Identify which cell holds the provided text, then report its (X, Y) central coordinate. 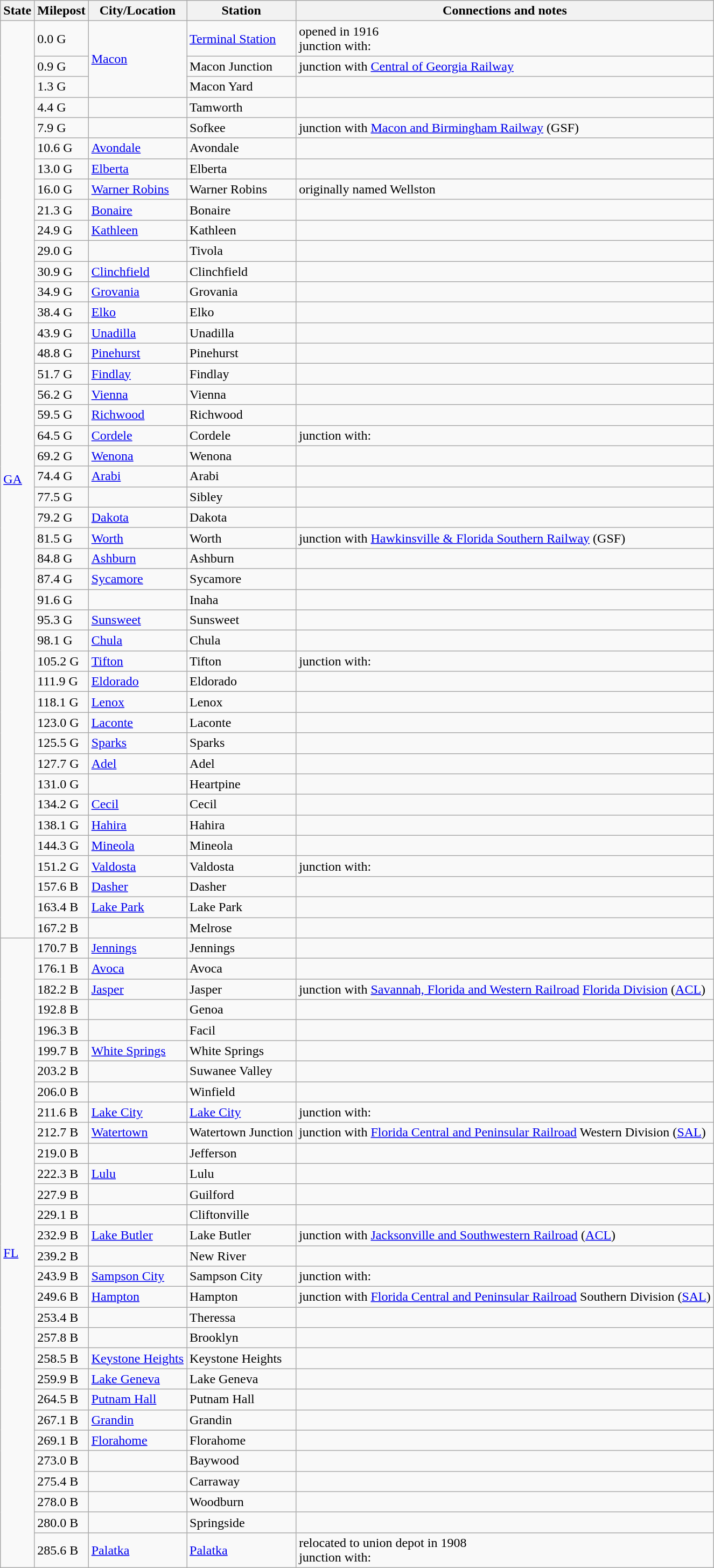
222.3 B (61, 1174)
junction with Florida Central and Peninsular Railroad Western Division (SAL) (505, 1133)
253.4 B (61, 1317)
229.1 B (61, 1215)
151.2 G (61, 866)
Watertown (137, 1133)
176.1 B (61, 969)
Cliftonville (241, 1215)
Woodburn (241, 1502)
junction with Savannah, Florida and Western Railroad Florida Division (ACL) (505, 989)
125.5 G (61, 743)
Sibley (241, 497)
Carraway (241, 1481)
192.8 B (61, 1010)
0.9 G (61, 66)
Theressa (241, 1317)
74.4 G (61, 476)
Terminal Station (241, 39)
4.4 G (61, 107)
relocated to union depot in 1908junction with: (505, 1550)
1.3 G (61, 87)
13.0 G (61, 169)
144.3 G (61, 845)
48.8 G (61, 353)
285.6 B (61, 1550)
163.4 B (61, 907)
16.0 G (61, 189)
43.9 G (61, 333)
199.7 B (61, 1051)
280.0 B (61, 1522)
Watertown Junction (241, 1133)
Station (241, 11)
275.4 B (61, 1481)
7.9 G (61, 128)
77.5 G (61, 497)
278.0 B (61, 1502)
opened in 1916junction with: (505, 39)
21.3 G (61, 210)
New River (241, 1256)
69.2 G (61, 456)
95.3 G (61, 620)
0.0 G (61, 39)
131.0 G (61, 784)
206.0 B (61, 1092)
269.1 B (61, 1440)
273.0 B (61, 1461)
81.5 G (61, 538)
243.9 B (61, 1276)
157.6 B (61, 886)
56.2 G (61, 394)
219.0 B (61, 1153)
Genoa (241, 1010)
Baywood (241, 1461)
Heartpine (241, 784)
Jefferson (241, 1153)
Inaha (241, 600)
91.6 G (61, 600)
182.2 B (61, 989)
196.3 B (61, 1030)
junction with Hawkinsville & Florida Southern Railway (GSF) (505, 538)
34.9 G (61, 292)
Milepost (61, 11)
38.4 G (61, 313)
10.6 G (61, 148)
originally named Wellston (505, 189)
232.9 B (61, 1235)
87.4 G (61, 579)
Springside (241, 1522)
junction with Central of Georgia Railway (505, 66)
FL (17, 1253)
Melrose (241, 927)
138.1 G (61, 825)
111.9 G (61, 682)
203.2 B (61, 1071)
51.7 G (61, 374)
State (17, 11)
Suwanee Valley (241, 1071)
Brooklyn (241, 1338)
134.2 G (61, 804)
105.2 G (61, 661)
98.1 G (61, 641)
259.9 B (61, 1379)
GA (17, 480)
junction with Florida Central and Peninsular Railroad Southern Division (SAL) (505, 1297)
junction with Macon and Birmingham Railway (GSF) (505, 128)
212.7 B (61, 1133)
249.6 B (61, 1297)
167.2 B (61, 927)
123.0 G (61, 723)
Macon Junction (241, 66)
59.5 G (61, 415)
84.8 G (61, 558)
264.5 B (61, 1399)
29.0 G (61, 251)
257.8 B (61, 1338)
79.2 G (61, 517)
258.5 B (61, 1358)
64.5 G (61, 435)
127.7 G (61, 764)
Facil (241, 1030)
Winfield (241, 1092)
267.1 B (61, 1420)
Guilford (241, 1194)
24.9 G (61, 230)
227.9 B (61, 1194)
239.2 B (61, 1256)
Tivola (241, 251)
Macon Yard (241, 87)
Connections and notes (505, 11)
118.1 G (61, 702)
junction with Jacksonville and Southwestern Railroad (ACL) (505, 1235)
30.9 G (61, 271)
Tamworth (241, 107)
211.6 B (61, 1112)
Sofkee (241, 128)
170.7 B (61, 948)
Macon (137, 59)
City/Location (137, 11)
